Locate the cell with the specified text and output its (x, y) center coordinate. 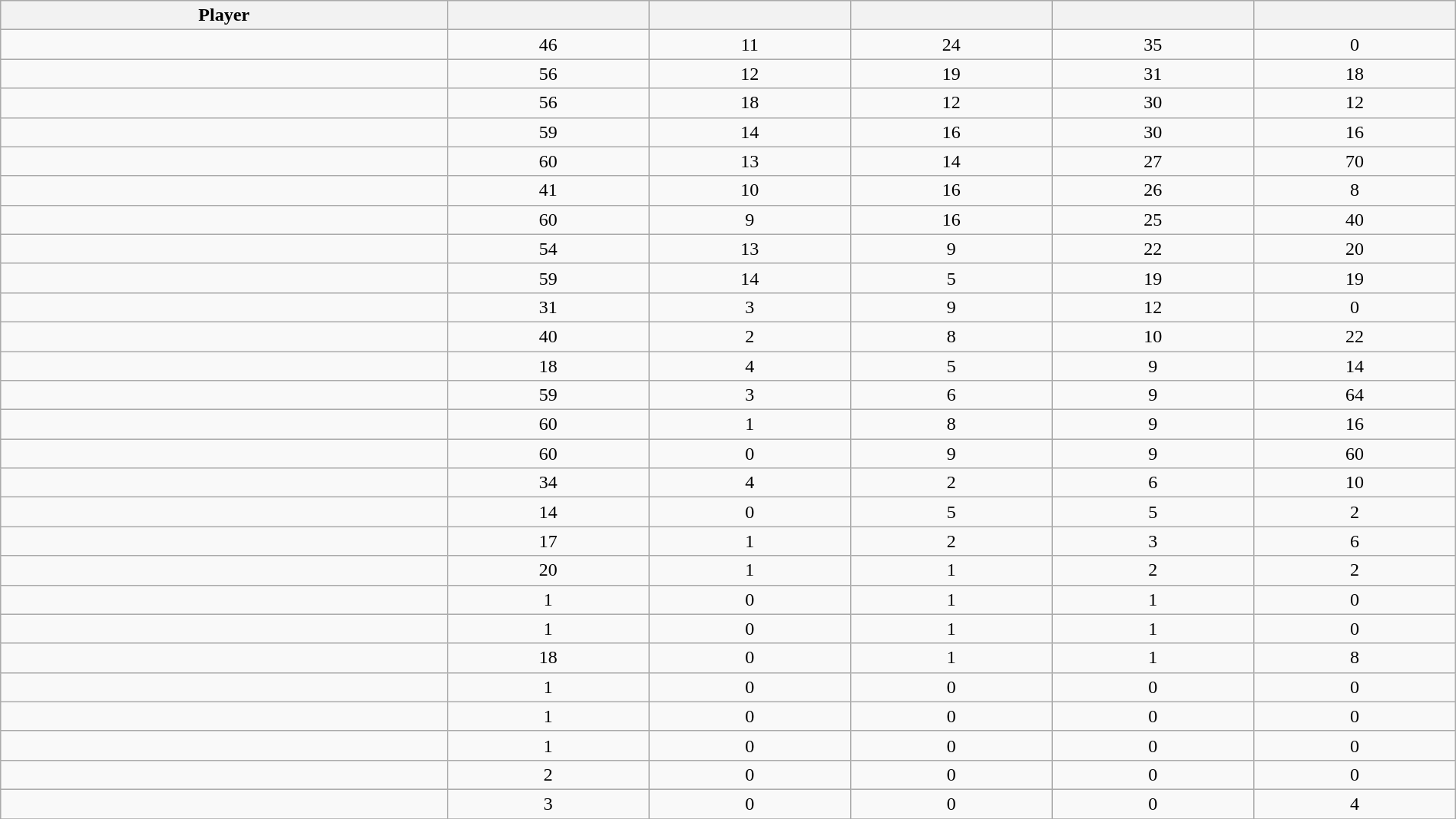
54 (548, 249)
Player (224, 15)
24 (952, 45)
11 (750, 45)
46 (548, 45)
17 (548, 541)
26 (1153, 190)
25 (1153, 220)
27 (1153, 161)
35 (1153, 45)
41 (548, 190)
34 (548, 483)
70 (1355, 161)
64 (1355, 395)
